Return the [x, y] coordinate for the center point of the cell that contains the specified text.  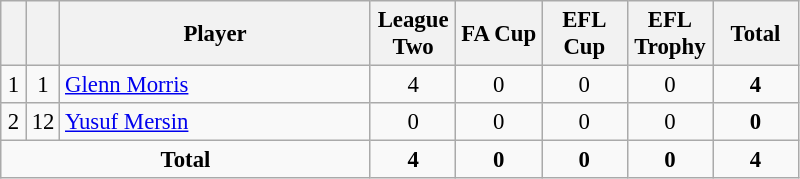
FA Cup [499, 34]
EFL Trophy [670, 34]
12 [42, 122]
Yusuf Mersin [216, 122]
League Two [413, 34]
Player [216, 34]
EFL Cup [585, 34]
2 [14, 122]
Glenn Morris [216, 85]
